Return [x, y] of the center of cell containing provided text 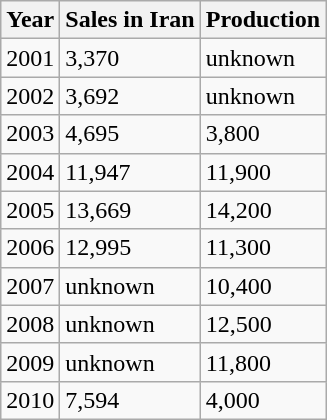
11,900 [262, 172]
12,995 [130, 248]
Sales in Iran [130, 20]
13,669 [130, 210]
2005 [30, 210]
2001 [30, 58]
2010 [30, 400]
3,800 [262, 134]
14,200 [262, 210]
4,695 [130, 134]
Production [262, 20]
3,692 [130, 96]
10,400 [262, 286]
2003 [30, 134]
2007 [30, 286]
2006 [30, 248]
2009 [30, 362]
3,370 [130, 58]
11,947 [130, 172]
2008 [30, 324]
Year [30, 20]
12,500 [262, 324]
11,800 [262, 362]
2002 [30, 96]
4,000 [262, 400]
7,594 [130, 400]
11,300 [262, 248]
2004 [30, 172]
